Output the (x, y) coordinate of the center of the cell containing the given text.  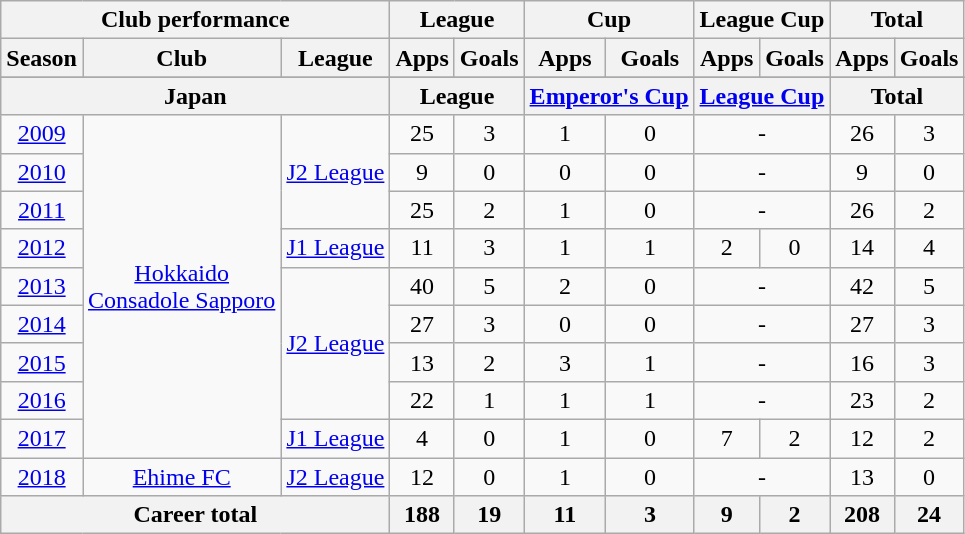
Ehime FC (181, 477)
23 (862, 400)
19 (489, 515)
2012 (42, 248)
2016 (42, 400)
2011 (42, 210)
Japan (196, 96)
42 (862, 286)
Cup (609, 20)
2010 (42, 172)
16 (862, 362)
2013 (42, 286)
22 (422, 400)
2014 (42, 324)
HokkaidoConsadole Sapporo (181, 286)
Club performance (196, 20)
7 (726, 438)
Emperor's Cup (609, 96)
Career total (196, 515)
2017 (42, 438)
Club (181, 58)
14 (862, 248)
Season (42, 58)
40 (422, 286)
2009 (42, 134)
24 (929, 515)
208 (862, 515)
2018 (42, 477)
188 (422, 515)
2015 (42, 362)
